Output the [X, Y] coordinate of the center of the cell containing the given text.  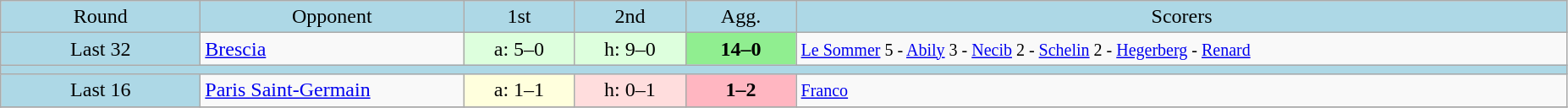
Scorers [1181, 17]
h: 9–0 [630, 49]
h: 0–1 [630, 90]
Agg. [741, 17]
Round [101, 17]
Brescia [332, 49]
Le Sommer 5 - Abily 3 - Necib 2 - Schelin 2 - Hegerberg - Renard [1181, 49]
1–2 [741, 90]
Opponent [332, 17]
2nd [630, 17]
Last 32 [101, 49]
1st [520, 17]
a: 5–0 [520, 49]
a: 1–1 [520, 90]
Paris Saint-Germain [332, 90]
14–0 [741, 49]
Franco [1181, 90]
Last 16 [101, 90]
